Find where the given text appears and provide that cell's center as (x, y) coordinate. 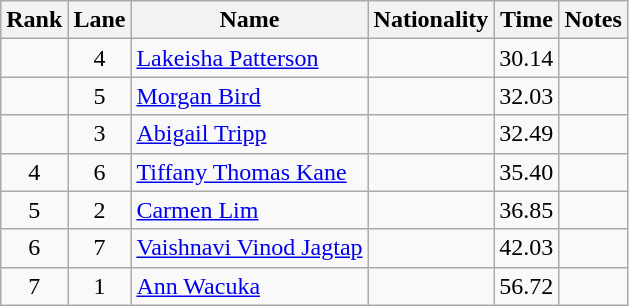
36.85 (526, 210)
Abigail Tripp (250, 134)
Tiffany Thomas Kane (250, 172)
1 (100, 286)
35.40 (526, 172)
Lakeisha Patterson (250, 58)
3 (100, 134)
Nationality (431, 20)
Notes (593, 20)
32.03 (526, 96)
56.72 (526, 286)
Lane (100, 20)
42.03 (526, 248)
32.49 (526, 134)
2 (100, 210)
Carmen Lim (250, 210)
Name (250, 20)
Ann Wacuka (250, 286)
30.14 (526, 58)
Vaishnavi Vinod Jagtap (250, 248)
Time (526, 20)
Morgan Bird (250, 96)
Rank (34, 20)
